Capture the cell that displays the provided text and extract its (x, y) central coordinate. 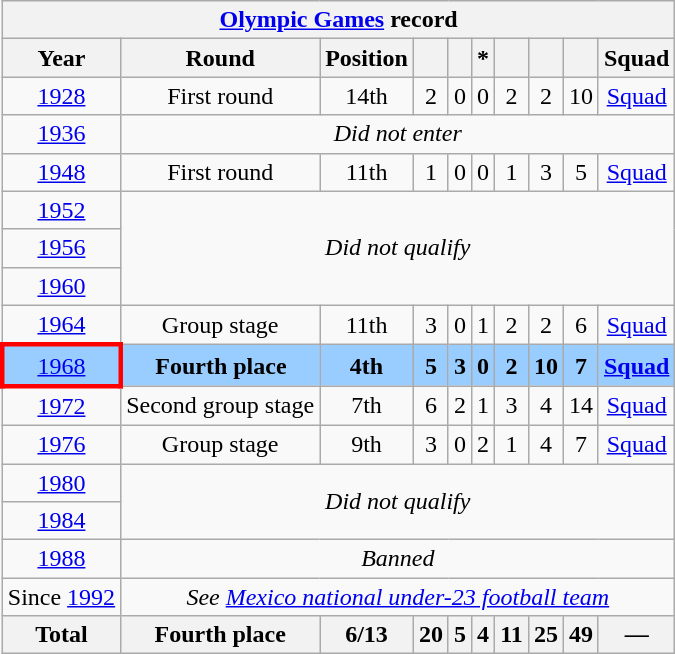
1976 (61, 444)
14th (367, 96)
1952 (61, 210)
Did not enter (398, 134)
1968 (61, 366)
1928 (61, 96)
1960 (61, 286)
25 (546, 635)
— (636, 635)
7th (367, 406)
20 (430, 635)
11 (512, 635)
1972 (61, 406)
1956 (61, 248)
1988 (61, 559)
1936 (61, 134)
Year (61, 58)
1948 (61, 172)
Second group stage (220, 406)
Since 1992 (61, 597)
Round (220, 58)
Olympic Games record (338, 20)
Banned (398, 559)
9th (367, 444)
See Mexico national under-23 football team (398, 597)
4th (367, 366)
Total (61, 635)
1964 (61, 325)
6/13 (367, 635)
49 (580, 635)
1980 (61, 483)
* (484, 58)
1984 (61, 521)
Position (367, 58)
14 (580, 406)
